Locate the cell with the specified text and output its [x, y] center coordinate. 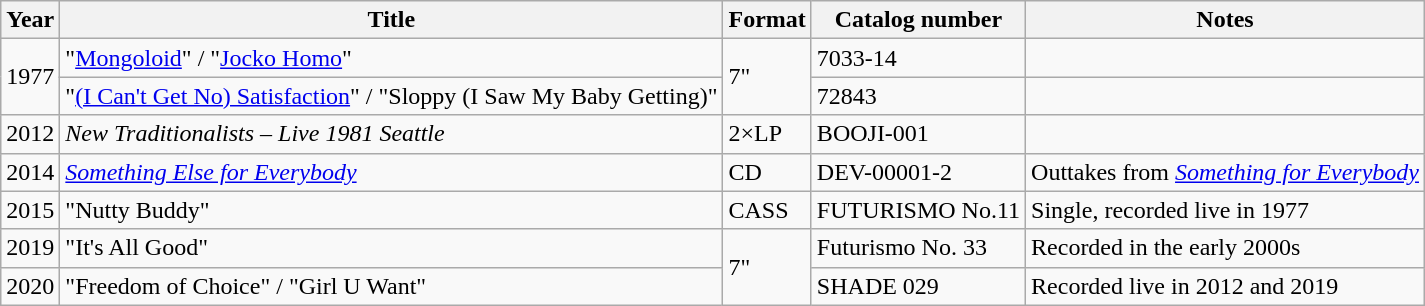
Title [392, 20]
"Nutty Buddy" [392, 210]
Futurismo No. 33 [918, 248]
2012 [30, 134]
Year [30, 20]
2014 [30, 172]
Catalog number [918, 20]
Recorded in the early 2000s [1226, 248]
New Traditionalists – Live 1981 Seattle [392, 134]
Something Else for Everybody [392, 172]
Recorded live in 2012 and 2019 [1226, 286]
"(I Can't Get No) Satisfaction" / "Sloppy (I Saw My Baby Getting)" [392, 96]
Outtakes from Something for Everybody [1226, 172]
2020 [30, 286]
SHADE 029 [918, 286]
"Mongoloid" / "Jocko Homo" [392, 58]
BOOJI-001 [918, 134]
Format [767, 20]
CASS [767, 210]
7033-14 [918, 58]
1977 [30, 77]
2019 [30, 248]
FUTURISMO No.11 [918, 210]
"Freedom of Choice" / "Girl U Want" [392, 286]
Single, recorded live in 1977 [1226, 210]
2015 [30, 210]
CD [767, 172]
72843 [918, 96]
2×LP [767, 134]
DEV-00001-2 [918, 172]
Notes [1226, 20]
"It's All Good" [392, 248]
